From the cell containing the given text, extract its center point as [X, Y] coordinate. 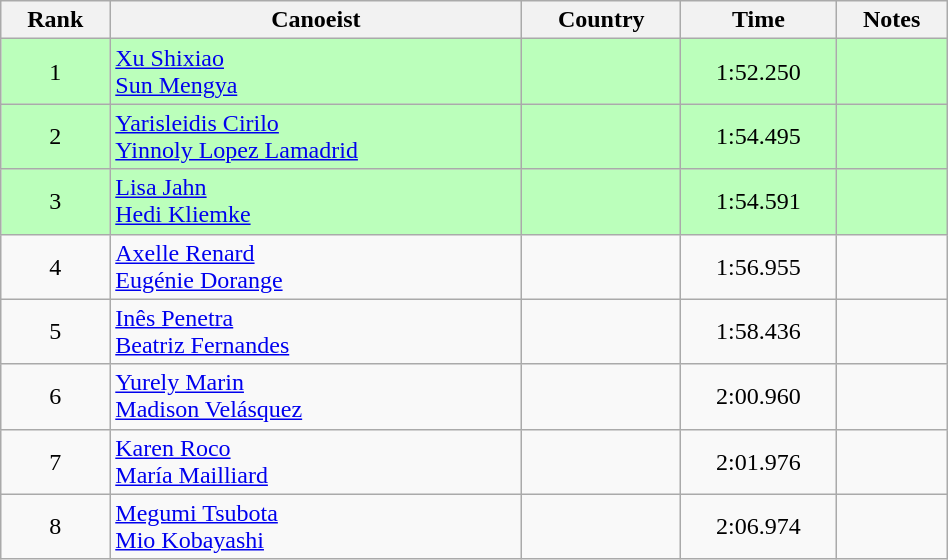
1:54.591 [759, 202]
7 [56, 462]
6 [56, 396]
Karen RocoMaría Mailliard [316, 462]
8 [56, 526]
5 [56, 332]
Notes [892, 20]
Time [759, 20]
Megumi TsubotaMio Kobayashi [316, 526]
Rank [56, 20]
Axelle RenardEugénie Dorange [316, 266]
Inês PenetraBeatriz Fernandes [316, 332]
2:01.976 [759, 462]
1:52.250 [759, 72]
1:56.955 [759, 266]
Xu ShixiaoSun Mengya [316, 72]
Country [602, 20]
1 [56, 72]
2:06.974 [759, 526]
Canoeist [316, 20]
Yurely MarinMadison Velásquez [316, 396]
Yarisleidis CiriloYinnoly Lopez Lamadrid [316, 136]
Lisa JahnHedi Kliemke [316, 202]
2 [56, 136]
4 [56, 266]
1:58.436 [759, 332]
3 [56, 202]
1:54.495 [759, 136]
2:00.960 [759, 396]
